Pinpoint the cell where the given text exists, returning its (X, Y) midpoint coordinate. 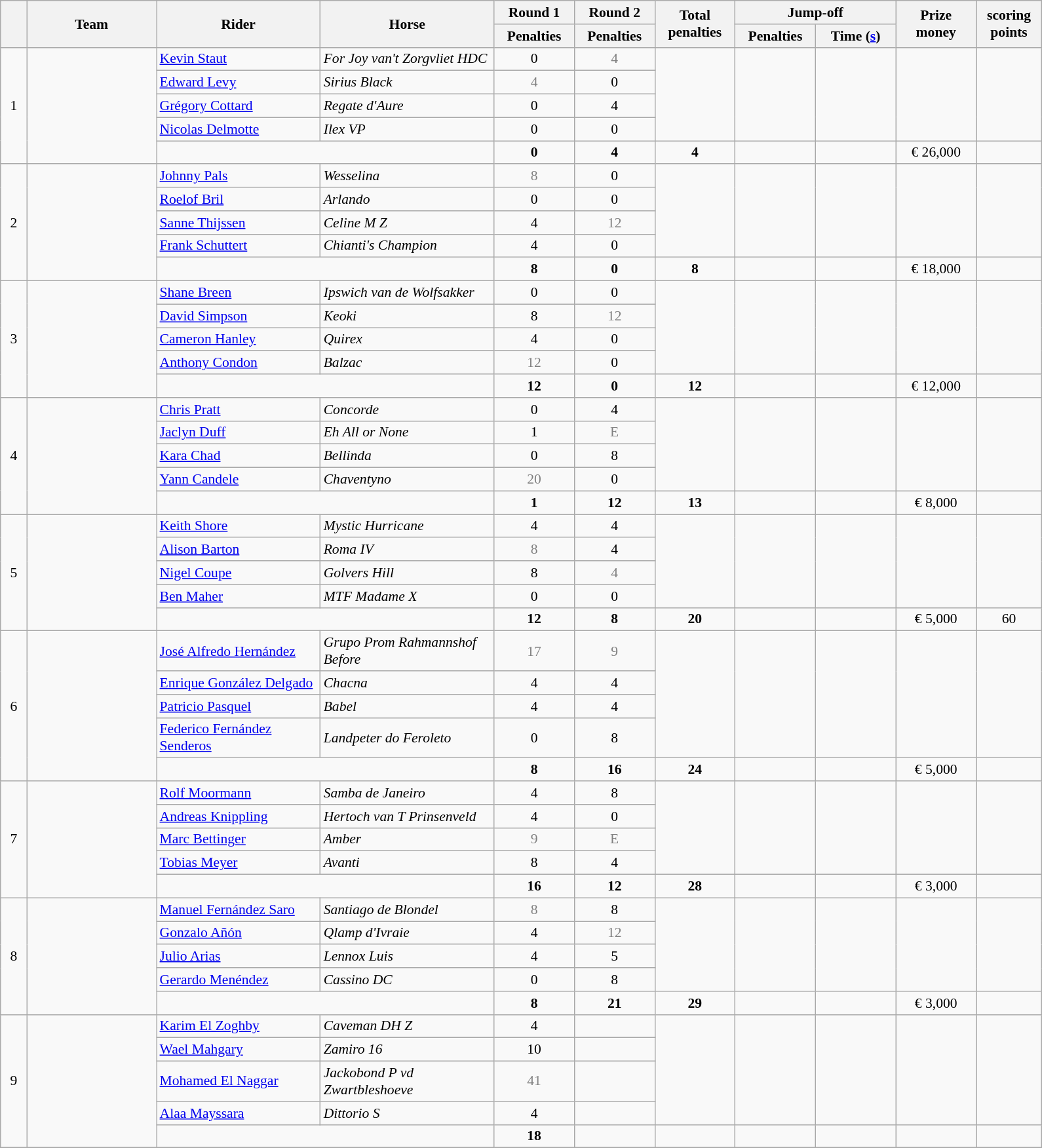
Julio Arias (238, 957)
17 (535, 651)
60 (1009, 619)
Patricio Pasquel (238, 706)
6 (14, 706)
José Alfredo Hernández (238, 651)
Jaclyn Duff (238, 432)
Mohamed El Naggar (238, 1081)
Manuel Fernández Saro (238, 909)
Federico Fernández Senderos (238, 738)
Zamiro 16 (408, 1050)
Caveman DH Z (408, 1026)
Golvers Hill (408, 573)
Karim El Zoghby (238, 1026)
Avanti (408, 863)
€ 18,000 (936, 269)
Johnny Pals (238, 176)
For Joy van't Zorgvliet HDC (408, 59)
10 (535, 1050)
Sanne Thijssen (238, 223)
Eh All or None (408, 432)
Celine M Z (408, 223)
Babel (408, 706)
€ 26,000 (936, 153)
3 (14, 339)
Regate d'Aure (408, 106)
7 (14, 839)
41 (535, 1081)
Chris Pratt (238, 410)
David Simpson (238, 316)
Balzac (408, 363)
2 (14, 223)
Keith Shore (238, 526)
Nicolas Delmotte (238, 129)
Kevin Staut (238, 59)
Quirex (408, 339)
Prizemoney (936, 24)
MTF Madame X (408, 596)
Cassino DC (408, 980)
18 (535, 1136)
Wesselina (408, 176)
Round 2 (615, 12)
Grupo Prom Rahmannshof Before (408, 651)
Marc Bettinger (238, 839)
Dittorio S (408, 1113)
Jump-off (815, 12)
Bellinda (408, 456)
Grégory Cottard (238, 106)
Concorde (408, 410)
13 (695, 503)
Sirius Black (408, 83)
Qlamp d'Ivraie (408, 933)
Ben Maher (238, 596)
Cameron Hanley (238, 339)
Chacna (408, 683)
21 (615, 1003)
Team (92, 24)
€ 12,000 (936, 386)
Anthony Condon (238, 363)
Rider (238, 24)
Shane Breen (238, 293)
Santiago de Blondel (408, 909)
Horse (408, 24)
Time (s) (856, 36)
Amber (408, 839)
Andreas Knippling (238, 816)
Edward Levy (238, 83)
28 (695, 887)
Yann Candele (238, 480)
Round 1 (535, 12)
Gonzalo Añón (238, 933)
Roma IV (408, 550)
Alison Barton (238, 550)
Jackobond P vd Zwartbleshoeve (408, 1081)
Enrique González Delgado (238, 683)
Keoki (408, 316)
Frank Schuttert (238, 246)
Arlando (408, 199)
Roelof Bril (238, 199)
Alaa Mayssara (238, 1113)
Ilex VP (408, 129)
Hertoch van T Prinsenveld (408, 816)
scoringpoints (1009, 24)
Wael Mahgary (238, 1050)
Landpeter do Feroleto (408, 738)
€ 8,000 (936, 503)
Mystic Hurricane (408, 526)
Chianti's Champion (408, 246)
Kara Chad (238, 456)
Total penalties (695, 24)
Tobias Meyer (238, 863)
29 (695, 1003)
24 (695, 770)
Lennox Luis (408, 957)
Rolf Moormann (238, 793)
Chaventyno (408, 480)
Ipswich van de Wolfsakker (408, 293)
Nigel Coupe (238, 573)
Gerardo Menéndez (238, 980)
Samba de Janeiro (408, 793)
